Detect which cell encompasses the target text, then output its [X, Y] center coordinate. 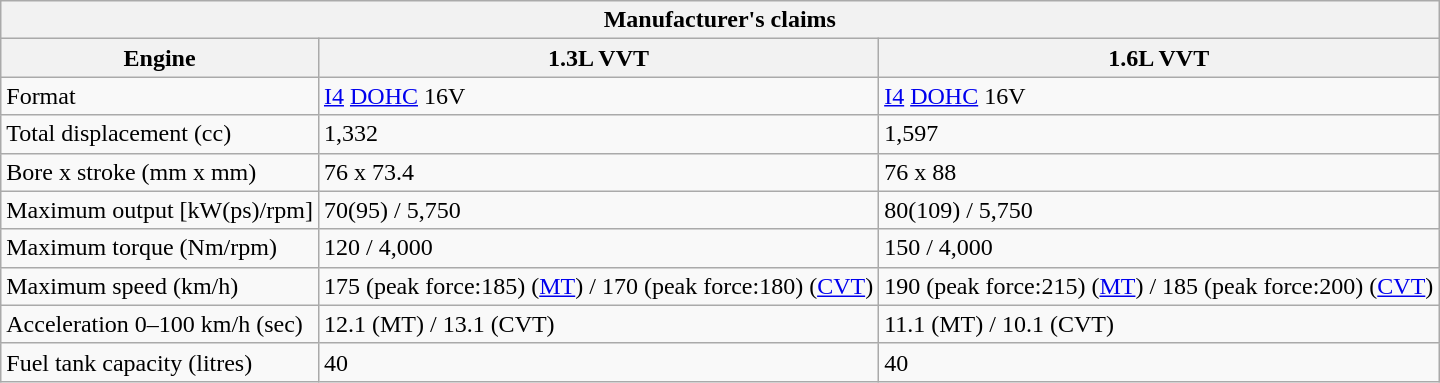
Acceleration 0–100 km/h (sec) [160, 324]
70(95) / 5,750 [598, 210]
Total displacement (cc) [160, 134]
150 / 4,000 [1159, 248]
12.1 (MT) / 13.1 (CVT) [598, 324]
190 (peak force:215) (MT) / 185 (peak force:200) (CVT) [1159, 286]
11.1 (MT) / 10.1 (CVT) [1159, 324]
Format [160, 96]
Bore x stroke (mm x mm) [160, 172]
120 / 4,000 [598, 248]
Maximum torque (Nm/rpm) [160, 248]
Maximum speed (km/h) [160, 286]
1,597 [1159, 134]
Engine [160, 58]
1.6L VVT [1159, 58]
1,332 [598, 134]
Fuel tank capacity (litres) [160, 362]
76 x 88 [1159, 172]
175 (peak force:185) (MT) / 170 (peak force:180) (CVT) [598, 286]
Manufacturer's claims [720, 20]
76 x 73.4 [598, 172]
80(109) / 5,750 [1159, 210]
1.3L VVT [598, 58]
Maximum output [kW(ps)/rpm] [160, 210]
